Determine the (X, Y) coordinate at the center of the cell enclosing the given text.  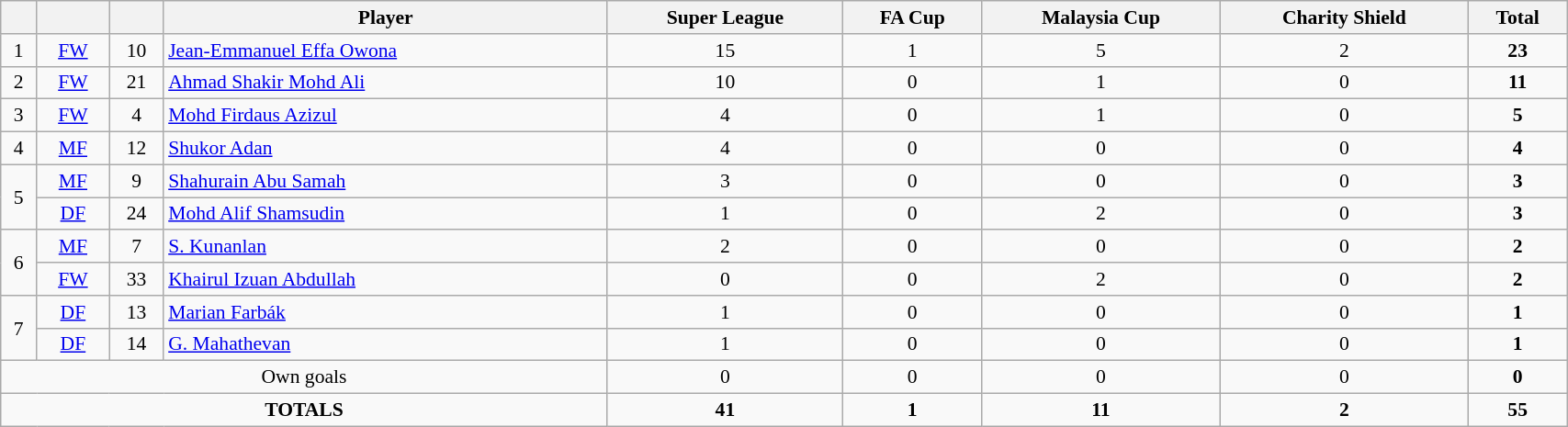
Player (386, 17)
55 (1517, 410)
6 (18, 263)
23 (1517, 51)
FA Cup (913, 17)
13 (136, 312)
S. Kunanlan (386, 247)
12 (136, 149)
33 (136, 279)
Own goals (304, 377)
41 (725, 410)
15 (725, 51)
G. Mahathevan (386, 344)
9 (136, 181)
Khairul Izuan Abdullah (386, 279)
Total (1517, 17)
14 (136, 344)
Mohd Firdaus Azizul (386, 116)
Malaysia Cup (1100, 17)
Marian Farbák (386, 312)
24 (136, 214)
Super League (725, 17)
Ahmad Shakir Mohd Ali (386, 83)
Shukor Adan (386, 149)
TOTALS (304, 410)
Mohd Alif Shamsudin (386, 214)
Shahurain Abu Samah (386, 181)
21 (136, 83)
Charity Shield (1345, 17)
Jean-Emmanuel Effa Owona (386, 51)
